From the cell containing the given text, extract its center point as (X, Y) coordinate. 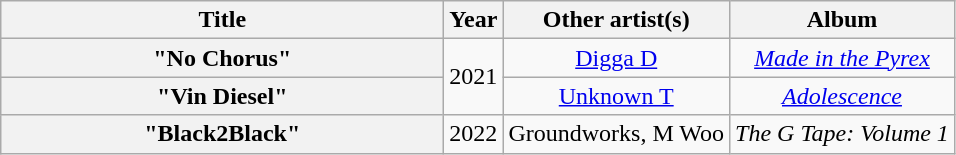
Album (842, 20)
Unknown T (616, 96)
2022 (474, 134)
Groundworks, M Woo (616, 134)
Other artist(s) (616, 20)
"Black2Black" (222, 134)
Digga D (616, 58)
Made in the Pyrex (842, 58)
2021 (474, 77)
"Vin Diesel" (222, 96)
Title (222, 20)
The G Tape: Volume 1 (842, 134)
"No Chorus" (222, 58)
Year (474, 20)
Adolescence (842, 96)
